Output the [x, y] coordinate of the center of the cell containing the given text.  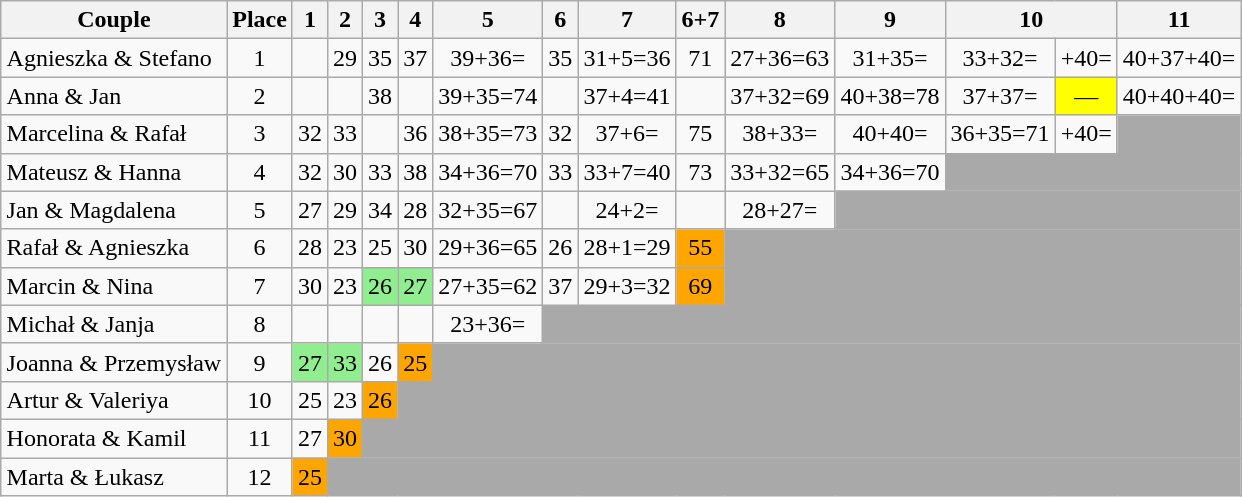
38+35=73 [488, 134]
55 [700, 248]
34 [380, 210]
Artur & Valeriya [114, 400]
28+1=29 [627, 248]
Jan & Magdalena [114, 210]
28+27= [780, 210]
37+37= [1000, 96]
31+5=36 [627, 58]
32+35=67 [488, 210]
37+4=41 [627, 96]
36 [416, 134]
38+33= [780, 134]
Agnieszka & Stefano [114, 58]
40+40= [890, 134]
33+32= [1000, 58]
Marta & Łukasz [114, 477]
37+32=69 [780, 96]
27+35=62 [488, 286]
31+35= [890, 58]
Anna & Jan [114, 96]
Marcin & Nina [114, 286]
33+32=65 [780, 172]
40+40+40= [1179, 96]
23+36= [488, 324]
33+7=40 [627, 172]
Joanna & Przemysław [114, 362]
Marcelina & Rafał [114, 134]
29+36=65 [488, 248]
40+38=78 [890, 96]
Michał & Janja [114, 324]
27+36=63 [780, 58]
75 [700, 134]
71 [700, 58]
Mateusz & Hanna [114, 172]
39+35=74 [488, 96]
39+36= [488, 58]
36+35=71 [1000, 134]
40+37+40= [1179, 58]
Couple [114, 20]
6+7 [700, 20]
29+3=32 [627, 286]
Honorata & Kamil [114, 438]
24+2= [627, 210]
Place [260, 20]
69 [700, 286]
37+6= [627, 134]
— [1086, 96]
Rafał & Agnieszka [114, 248]
12 [260, 477]
73 [700, 172]
